Find where the given text appears and provide that cell's center as (x, y) coordinate. 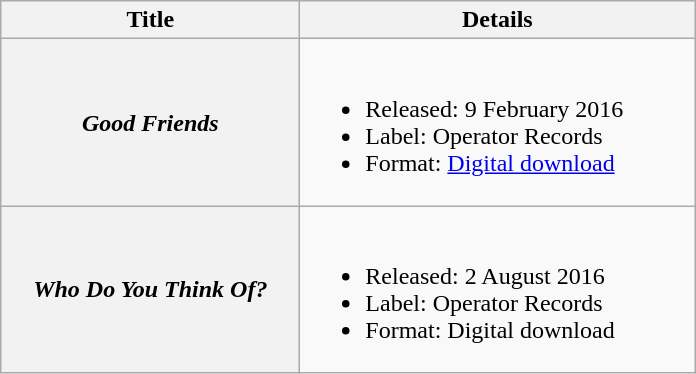
Who Do You Think Of? (150, 290)
Released: 9 February 2016Label: Operator RecordsFormat: Digital download (498, 122)
Good Friends (150, 122)
Title (150, 20)
Details (498, 20)
Released: 2 August 2016Label: Operator RecordsFormat: Digital download (498, 290)
